Output the (X, Y) coordinate of the center of the cell containing the given text.  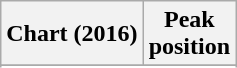
Chart (2016) (72, 34)
Peakposition (189, 34)
